Detect which cell encompasses the target text, then output its [X, Y] center coordinate. 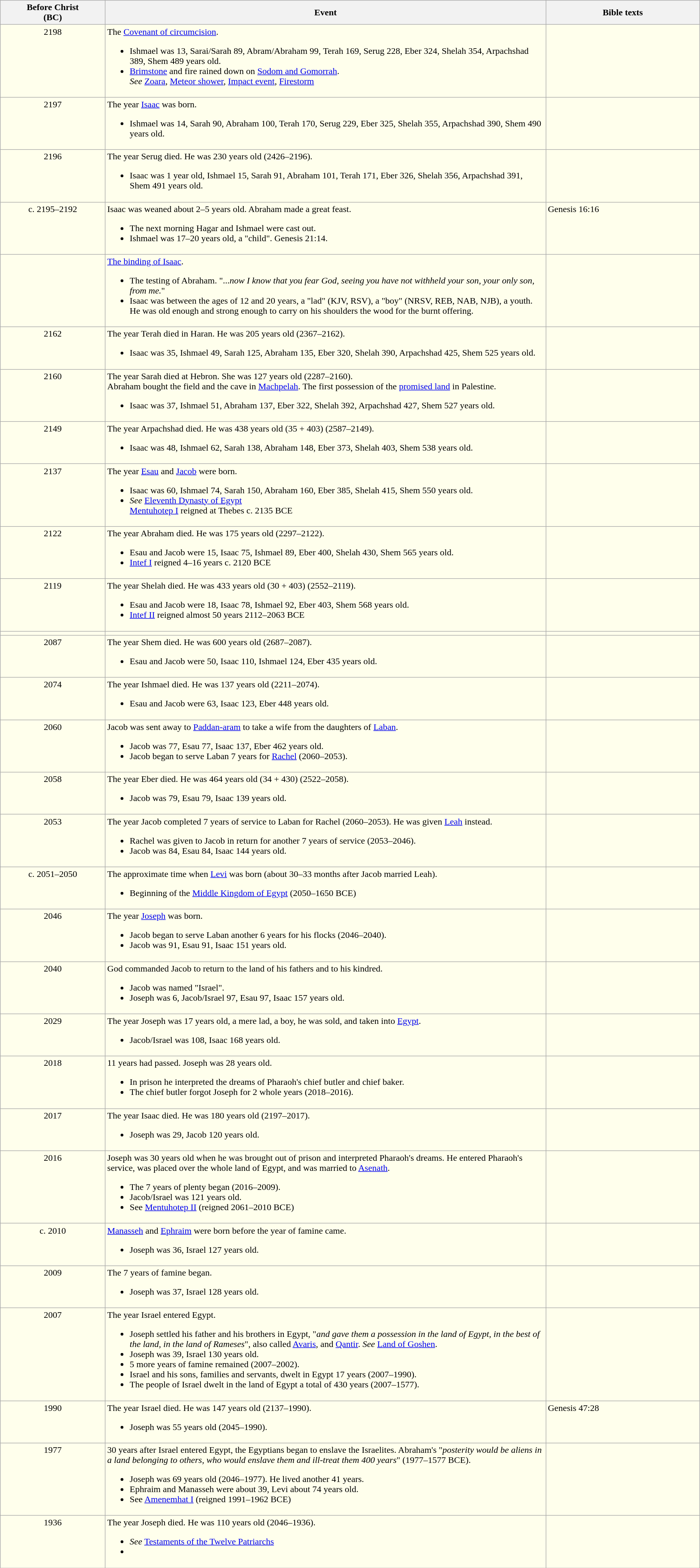
The year Joseph was born.Jacob began to serve Laban another 6 years for his flocks (2046–2040).Jacob was 91, Esau 91, Isaac 151 years old. [325, 935]
The approximate time when Levi was born (about 30–33 months after Jacob married Leah).Beginning of the Middle Kingdom of Egypt (2050–1650 BCE) [325, 888]
Event [325, 13]
The 7 years of famine began.Joseph was 37, Israel 128 years old. [325, 1286]
The year Isaac was born.Ishmael was 14, Sarah 90, Abraham 100, Terah 170, Serug 229, Eber 325, Shelah 355, Arpachshad 390, Shem 490 years old. [325, 123]
Genesis 47:28 [623, 1422]
2029 [53, 1035]
The year Joseph was 17 years old, a mere lad, a boy, he was sold, and taken into Egypt.Jacob/Israel was 108, Isaac 168 years old. [325, 1035]
2197 [53, 123]
2162 [53, 348]
2119 [53, 605]
2017 [53, 1129]
The year Eber died. He was 464 years old (34 + 430) (2522–2058).Jacob was 79, Esau 79, Isaac 139 years old. [325, 794]
2058 [53, 794]
2198 [53, 61]
Manasseh and Ephraim were born before the year of famine came.Joseph was 36, Israel 127 years old. [325, 1245]
2160 [53, 395]
2016 [53, 1187]
Bible texts [623, 13]
The year Isaac died. He was 180 years old (2197–2017).Joseph was 29, Jacob 120 years old. [325, 1129]
2074 [53, 699]
The year Joseph died. He was 110 years old (2046–1936).See Testaments of the Twelve Patriarchs [325, 1542]
The year Shem died. He was 600 years old (2687–2087).Esau and Jacob were 50, Isaac 110, Ishmael 124, Eber 435 years old. [325, 657]
1990 [53, 1422]
2007 [53, 1354]
Genesis 16:16 [623, 228]
2040 [53, 988]
2122 [53, 552]
c. 2195–2192 [53, 228]
2060 [53, 746]
2087 [53, 657]
2196 [53, 176]
2018 [53, 1082]
2053 [53, 841]
c. 2051–2050 [53, 888]
2137 [53, 495]
Before Christ(BC) [53, 13]
c. 2010 [53, 1245]
1936 [53, 1542]
2009 [53, 1286]
2046 [53, 935]
The year Israel died. He was 147 years old (2137–1990).Joseph was 55 years old (2045–1990). [325, 1422]
2149 [53, 443]
1977 [53, 1479]
The year Ishmael died. He was 137 years old (2211–2074).Esau and Jacob were 63, Isaac 123, Eber 448 years old. [325, 699]
